Provide the (X, Y) coordinate of the cell's center where the given text is located.  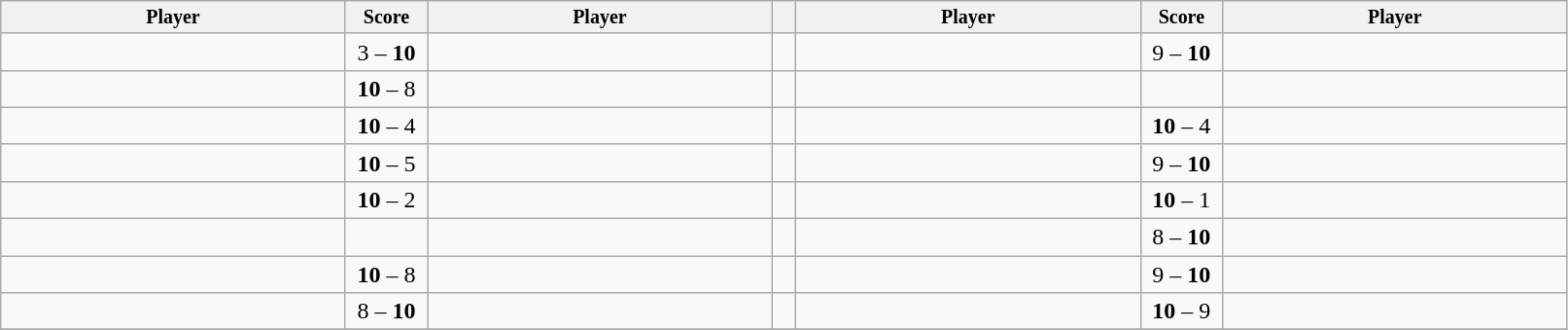
10 – 5 (386, 163)
10 – 1 (1181, 200)
10 – 9 (1181, 312)
10 – 2 (386, 200)
3 – 10 (386, 52)
